Return the [x, y] coordinate for the center point of the cell that contains the specified text.  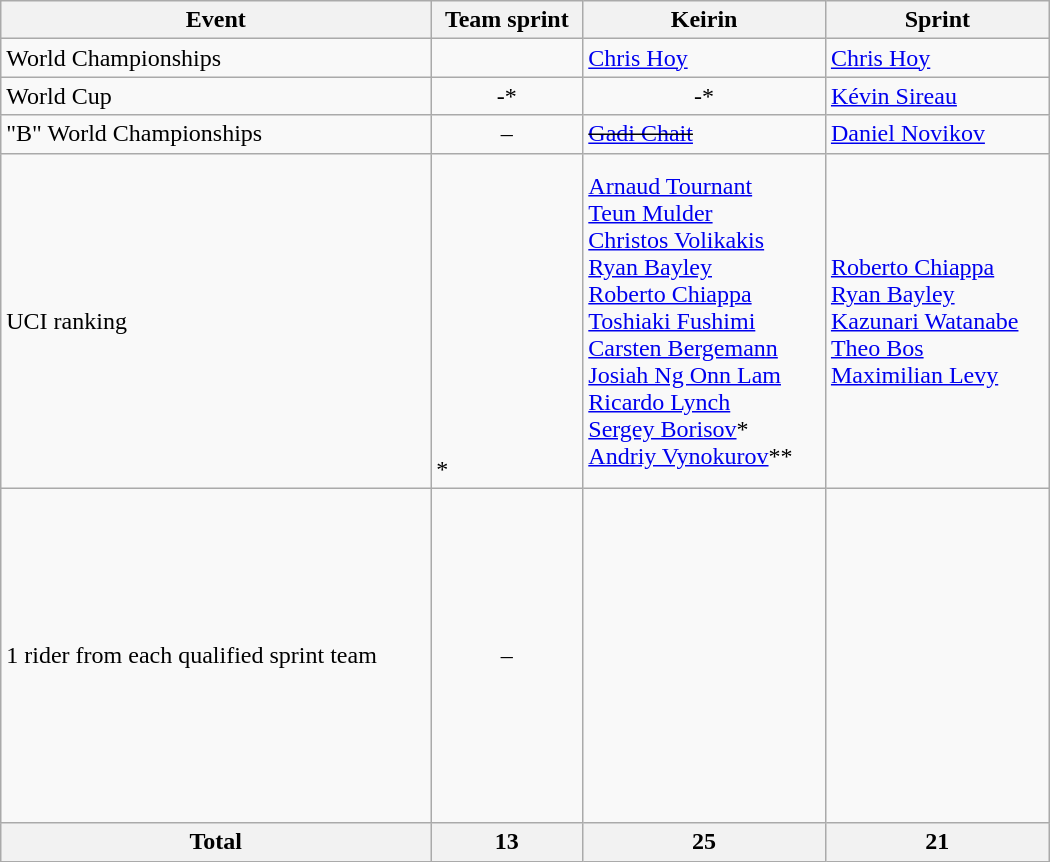
Gadi Chait [704, 134]
Team sprint [507, 20]
Event [216, 20]
Roberto Chiappa Ryan Bayley Kazunari Watanabe Theo Bos Maximilian Levy [937, 320]
World Championships [216, 58]
UCI ranking [216, 320]
"B" World Championships [216, 134]
World Cup [216, 96]
Keirin [704, 20]
Kévin Sireau [937, 96]
Total [216, 842]
1 rider from each qualified sprint team [216, 656]
13 [507, 842]
Sprint [937, 20]
Daniel Novikov [937, 134]
* [507, 320]
21 [937, 842]
25 [704, 842]
